Capture the cell that displays the provided text and extract its [x, y] central coordinate. 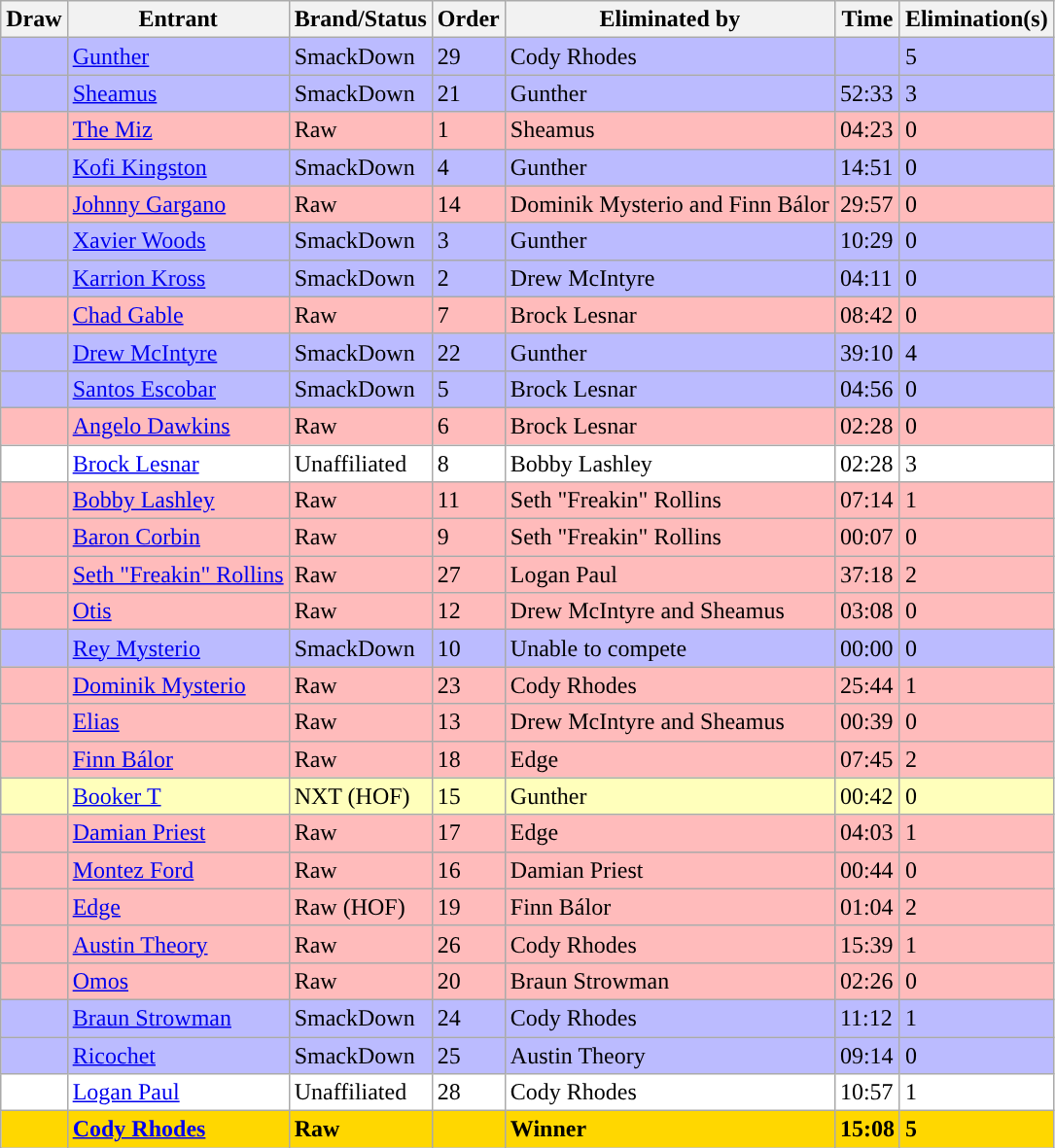
Entrant [178, 19]
Dominik Mysterio [178, 685]
37:18 [867, 574]
Johnny Gargano [178, 204]
03:08 [867, 611]
Eliminated by [669, 19]
Time [867, 19]
14:51 [867, 167]
25:44 [867, 685]
9 [469, 538]
Santos Escobar [178, 389]
04:03 [867, 833]
19 [469, 907]
21 [469, 93]
00:42 [867, 796]
Xavier Woods [178, 241]
Order [469, 19]
16 [469, 870]
11:12 [867, 1018]
00:44 [867, 870]
22 [469, 352]
10:29 [867, 241]
07:14 [867, 501]
26 [469, 944]
Unable to compete [669, 648]
6 [469, 426]
Winner [669, 1130]
07:45 [867, 759]
11 [469, 501]
15 [469, 796]
27 [469, 574]
Omos [178, 981]
7 [469, 315]
09:14 [867, 1055]
13 [469, 722]
Draw [34, 19]
Kofi Kingston [178, 167]
29:57 [867, 204]
52:33 [867, 93]
The Miz [178, 130]
Elimination(s) [976, 19]
12 [469, 611]
29 [469, 56]
NXT (HOF) [360, 796]
15:08 [867, 1130]
Raw (HOF) [360, 907]
Brand/Status [360, 19]
Chad Gable [178, 315]
04:11 [867, 278]
10:57 [867, 1093]
04:56 [867, 389]
Elias [178, 722]
01:04 [867, 907]
17 [469, 833]
Angelo Dawkins [178, 426]
04:23 [867, 130]
Karrion Kross [178, 278]
20 [469, 981]
Montez Ford [178, 870]
Booker T [178, 796]
39:10 [867, 352]
Dominik Mysterio and Finn Bálor [669, 204]
10 [469, 648]
00:39 [867, 722]
14 [469, 204]
24 [469, 1018]
15:39 [867, 944]
Rey Mysterio [178, 648]
08:42 [867, 315]
25 [469, 1055]
Otis [178, 611]
Baron Corbin [178, 538]
28 [469, 1093]
02:26 [867, 981]
23 [469, 685]
18 [469, 759]
8 [469, 464]
00:07 [867, 538]
Ricochet [178, 1055]
00:00 [867, 648]
